Scan for the cell matching the given text and deliver its (x, y) coordinate at center. 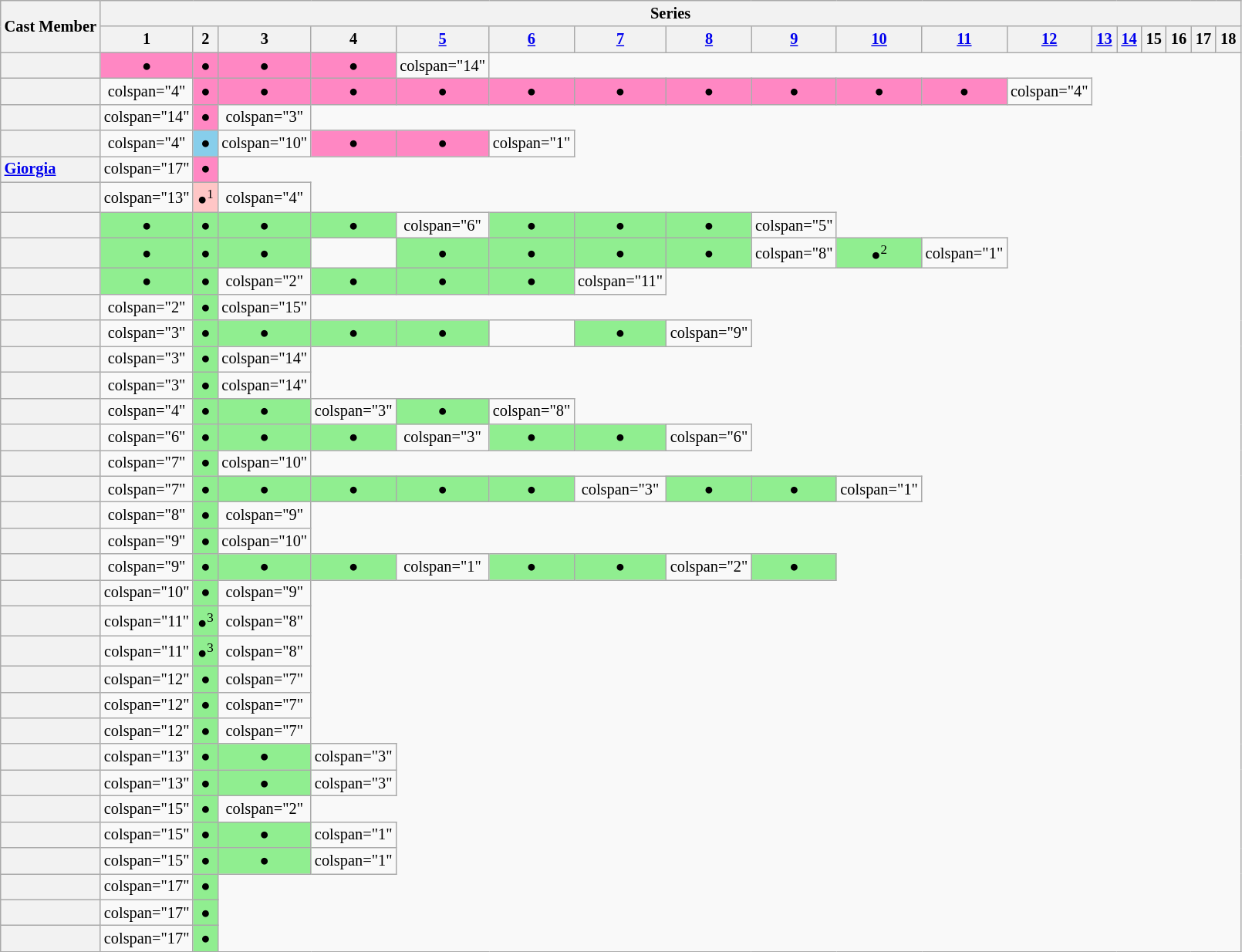
9 (794, 39)
1 (147, 39)
Series (670, 13)
10 (879, 39)
●2 (879, 253)
16 (1179, 39)
6 (532, 39)
●1 (205, 197)
4 (353, 39)
12 (1049, 39)
14 (1129, 39)
17 (1203, 39)
7 (620, 39)
2 (205, 39)
13 (1104, 39)
18 (1228, 39)
Cast Member (51, 26)
11 (964, 39)
8 (709, 39)
3 (265, 39)
Giorgia (51, 169)
colspan="5" (794, 225)
15 (1154, 39)
5 (442, 39)
